For the text-containing cell, return its midpoint in (X, Y) coordinate format. 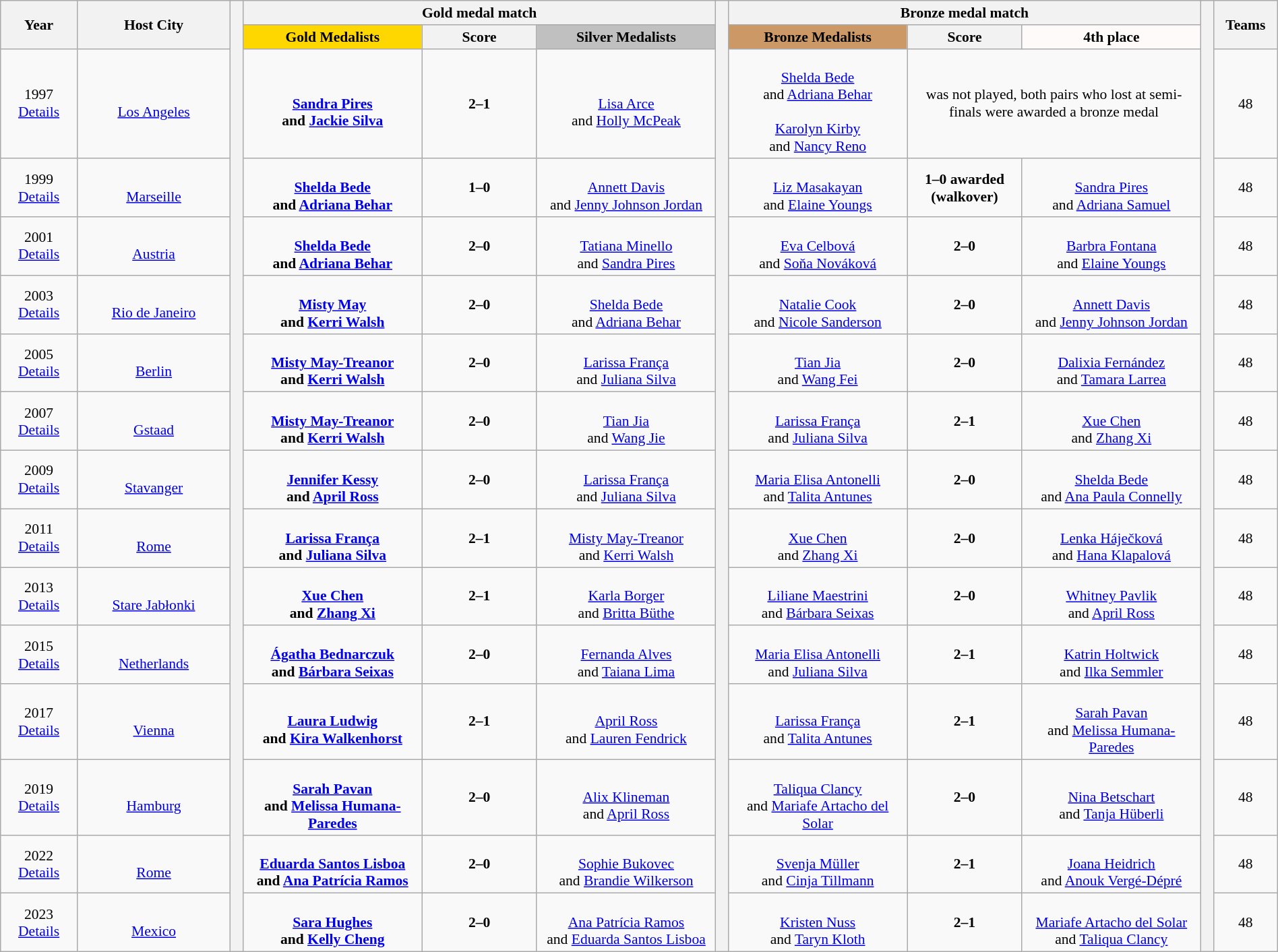
Stare Jabłonki (154, 597)
Sandra Piresand Jackie Silva (333, 104)
April Rossand Lauren Fendrick (626, 722)
Eduarda Santos Lisboaand Ana Patrícia Ramos (333, 864)
2017Details (39, 722)
Jennifer Kessyand April Ross (333, 480)
Bronze Medalists (818, 37)
Stavanger (154, 480)
Tatiana Minelloand Sandra Pires (626, 247)
1997Details (39, 104)
Svenja Müllerand Cinja Tillmann (818, 864)
2001Details (39, 247)
Sara Hughesand Kelly Cheng (333, 923)
Sandra Piresand Adriana Samuel (1111, 189)
Gold Medalists (333, 37)
Rio de Janeiro (154, 305)
Austria (154, 247)
Shelda Bedeand Ana Paula Connelly (1111, 480)
Vienna (154, 722)
Taliqua Clancyand Mariafe Artacho del Solar (818, 797)
Teams (1246, 24)
Mariafe Artacho del Solarand Taliqua Clancy (1111, 923)
Lenka Háječkováand Hana Klapalová (1111, 538)
Tian Jiaand Wang Jie (626, 422)
was not played, both pairs who lost at semi-finals were awarded a bronze medal (1054, 104)
2009Details (39, 480)
2007Details (39, 422)
Alix Klinemanand April Ross (626, 797)
4th place (1111, 37)
2023Details (39, 923)
Lisa Arceand Holly McPeak (626, 104)
Los Angeles (154, 104)
Larissa Françaand Talita Antunes (818, 722)
Nina Betschartand Tanja Hüberli (1111, 797)
Laura Ludwigand Kira Walkenhorst (333, 722)
Gold medal match (480, 13)
Katrin Holtwickand Ilka Semmler (1111, 655)
Kristen Nussand Taryn Kloth (818, 923)
Gstaad (154, 422)
2005Details (39, 362)
Ana Patrícia Ramosand Eduarda Santos Lisboa (626, 923)
1–0 awarded(walkover) (965, 189)
Mexico (154, 923)
2015Details (39, 655)
Fernanda Alvesand Taiana Lima (626, 655)
Dalixia Fernándezand Tamara Larrea (1111, 362)
Maria Elisa Antonelliand Talita Antunes (818, 480)
2011Details (39, 538)
Silver Medalists (626, 37)
1–0 (479, 189)
Misty Mayand Kerri Walsh (333, 305)
Liliane Maestriniand Bárbara Seixas (818, 597)
Natalie Cookand Nicole Sanderson (818, 305)
Barbra Fontanaand Elaine Youngs (1111, 247)
Whitney Pavlikand April Ross (1111, 597)
Ágatha Bednarczukand Bárbara Seixas (333, 655)
Year (39, 24)
Joana Heidrichand Anouk Vergé-Dépré (1111, 864)
Sophie Bukovecand Brandie Wilkerson (626, 864)
2019Details (39, 797)
Liz Masakayanand Elaine Youngs (818, 189)
Karla Borgerand Britta Büthe (626, 597)
2022Details (39, 864)
2003Details (39, 305)
Shelda Bedeand Adriana BeharKarolyn Kirbyand Nancy Reno (818, 104)
Tian Jiaand Wang Fei (818, 362)
Berlin (154, 362)
Host City (154, 24)
2013Details (39, 597)
Maria Elisa Antonelliand Juliana Silva (818, 655)
Netherlands (154, 655)
Marseille (154, 189)
Hamburg (154, 797)
Eva Celbováand Soňa Nováková (818, 247)
1999Details (39, 189)
Bronze medal match (965, 13)
